Capture the cell that displays the provided text and extract its (x, y) central coordinate. 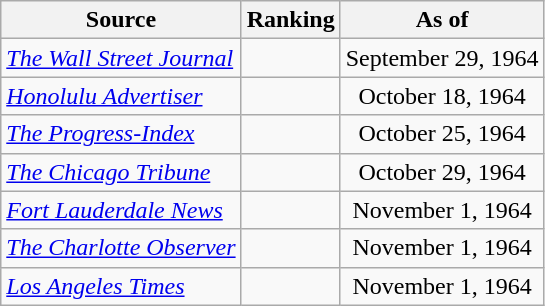
The Progress-Index (121, 134)
The Charlotte Observer (121, 248)
The Chicago Tribune (121, 172)
Ranking (290, 20)
September 29, 1964 (442, 58)
Honolulu Advertiser (121, 96)
Fort Lauderdale News (121, 210)
Los Angeles Times (121, 286)
The Wall Street Journal (121, 58)
As of (442, 20)
October 29, 1964 (442, 172)
October 18, 1964 (442, 96)
Source (121, 20)
October 25, 1964 (442, 134)
